Identify which cell holds the provided text, then report its [X, Y] central coordinate. 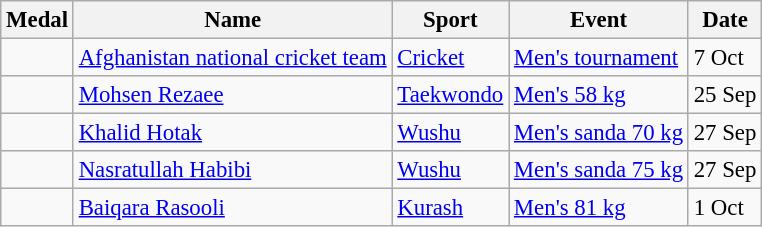
Afghanistan national cricket team [232, 58]
Date [724, 20]
Mohsen Rezaee [232, 95]
25 Sep [724, 95]
Event [599, 20]
Taekwondo [450, 95]
Kurash [450, 208]
Cricket [450, 58]
Baiqara Rasooli [232, 208]
Medal [38, 20]
Men's tournament [599, 58]
Sport [450, 20]
1 Oct [724, 208]
Men's sanda 75 kg [599, 170]
7 Oct [724, 58]
Name [232, 20]
Men's 81 kg [599, 208]
Nasratullah Habibi [232, 170]
Khalid Hotak [232, 133]
Men's 58 kg [599, 95]
Men's sanda 70 kg [599, 133]
